From the cell containing the given text, extract its center point as [x, y] coordinate. 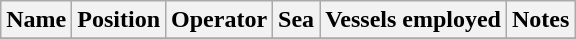
Position [119, 20]
Sea [296, 20]
Vessels employed [414, 20]
Notes [540, 20]
Operator [220, 20]
Name [36, 20]
